Return the (X, Y) coordinate for the center point of the cell that contains the specified text.  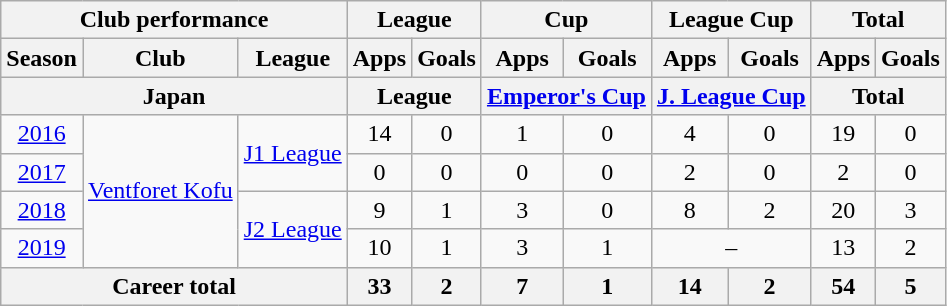
9 (379, 210)
10 (379, 248)
33 (379, 286)
19 (843, 134)
2018 (42, 210)
13 (843, 248)
J2 League (292, 229)
J1 League (292, 153)
2016 (42, 134)
2017 (42, 172)
4 (690, 134)
J. League Cup (731, 96)
– (731, 248)
Cup (566, 20)
20 (843, 210)
Season (42, 58)
Emperor's Cup (566, 96)
League Cup (731, 20)
7 (522, 286)
8 (690, 210)
54 (843, 286)
5 (911, 286)
2019 (42, 248)
Club performance (174, 20)
Ventforet Kofu (160, 191)
Japan (174, 96)
Club (160, 58)
Career total (174, 286)
